Extract the (x, y) coordinate from the center of the cell holding the provided text.  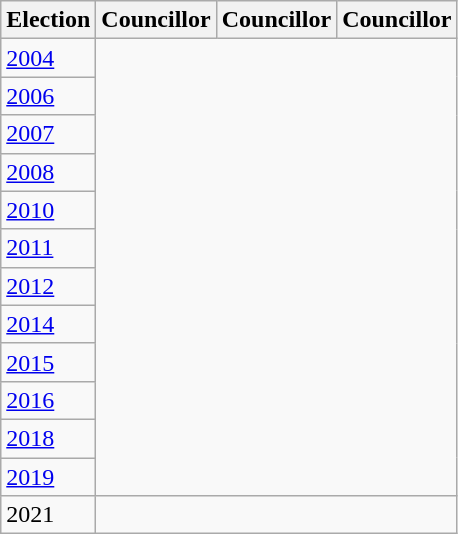
2011 (48, 248)
2014 (48, 324)
2015 (48, 362)
2008 (48, 172)
Election (48, 20)
2012 (48, 286)
2006 (48, 96)
2019 (48, 477)
2018 (48, 438)
2004 (48, 58)
2021 (48, 515)
2007 (48, 134)
2010 (48, 210)
2016 (48, 400)
